Scan for the cell matching the given text and deliver its (X, Y) coordinate at center. 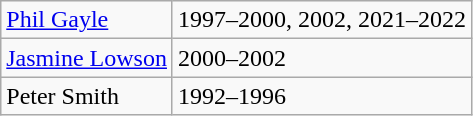
Peter Smith (87, 96)
Jasmine Lowson (87, 58)
2000–2002 (322, 58)
Phil Gayle (87, 20)
1997–2000, 2002, 2021–2022 (322, 20)
1992–1996 (322, 96)
